Return [x, y] of the center of cell containing provided text 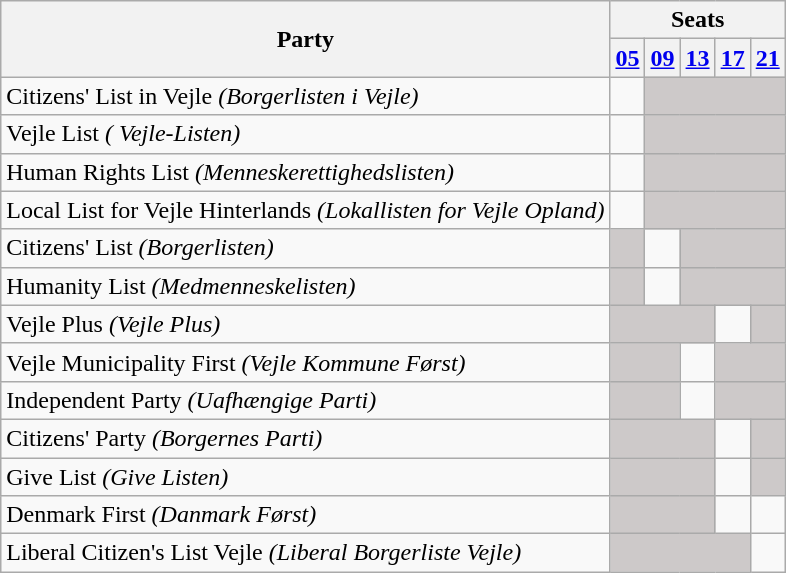
21 [768, 58]
Citizens' List (Borgerlisten) [306, 248]
Human Rights List (Menneskerettighedslisten) [306, 172]
Liberal Citizen's List Vejle (Liberal Borgerliste Vejle) [306, 553]
Citizens' List in Vejle (Borgerlisten i Vejle) [306, 96]
Seats [698, 20]
05 [628, 58]
Humanity List (Medmenneskelisten) [306, 286]
Citizens' Party (Borgernes Parti) [306, 438]
09 [662, 58]
Independent Party (Uafhængige Parti) [306, 400]
Vejle Plus (Vejle Plus) [306, 324]
Vejle List ( Vejle-Listen) [306, 134]
13 [698, 58]
Party [306, 39]
Denmark First (Danmark Først) [306, 515]
Local List for Vejle Hinterlands (Lokallisten for Vejle Opland) [306, 210]
Give List (Give Listen) [306, 477]
Vejle Municipality First (Vejle Kommune Først) [306, 362]
17 [732, 58]
